Determine the [x, y] coordinate at the center of the cell enclosing the given text.  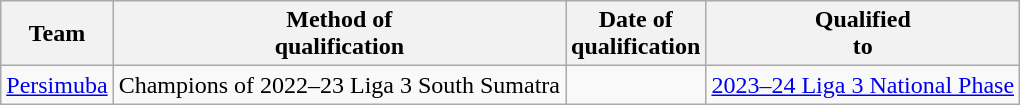
Team [57, 34]
Persimuba [57, 85]
Method of qualification [339, 34]
Date of qualification [636, 34]
2023–24 Liga 3 National Phase [863, 85]
Champions of 2022–23 Liga 3 South Sumatra [339, 85]
Qualified to [863, 34]
